Return the (x, y) coordinate for the center point of the cell that contains the specified text.  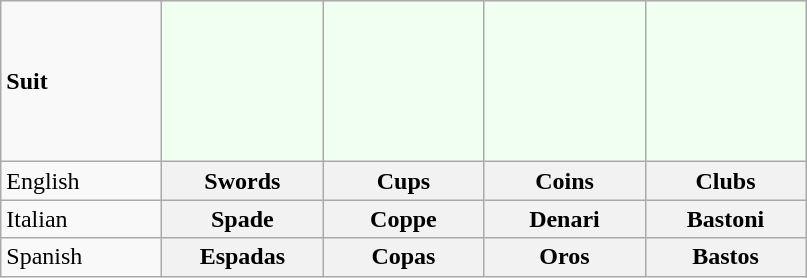
Copas (404, 257)
Spade (242, 219)
Cups (404, 181)
Denari (564, 219)
Coins (564, 181)
Spanish (82, 257)
Bastos (726, 257)
Espadas (242, 257)
Clubs (726, 181)
Italian (82, 219)
Swords (242, 181)
Coppe (404, 219)
English (82, 181)
Suit (82, 82)
Oros (564, 257)
Bastoni (726, 219)
